Provide the [x, y] coordinate of the cell's center where the given text is located.  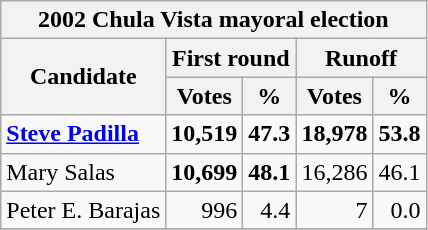
2002 Chula Vista mayoral election [214, 20]
53.8 [400, 134]
996 [204, 210]
Mary Salas [84, 172]
0.0 [400, 210]
Candidate [84, 77]
10,699 [204, 172]
Steve Padilla [84, 134]
4.4 [270, 210]
7 [334, 210]
48.1 [270, 172]
16,286 [334, 172]
First round [231, 58]
47.3 [270, 134]
46.1 [400, 172]
Runoff [361, 58]
18,978 [334, 134]
10,519 [204, 134]
Peter E. Barajas [84, 210]
